For the text-containing cell, return its midpoint in [x, y] coordinate format. 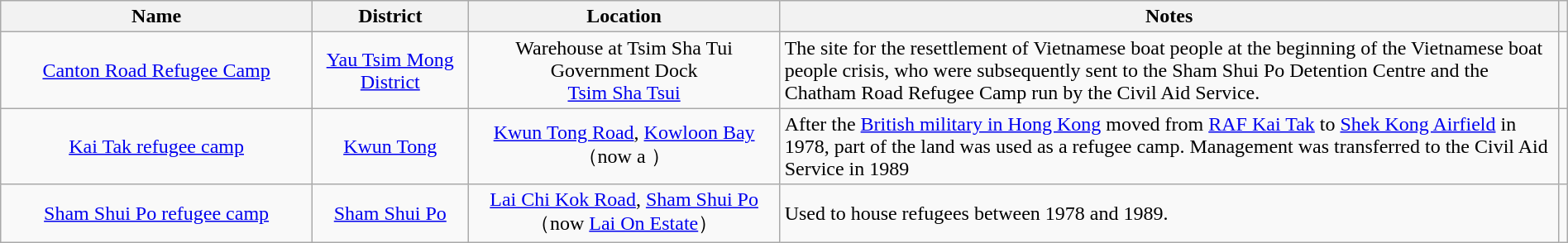
Kai Tak refugee camp [157, 146]
District [390, 17]
Warehouse at Tsim Sha Tui Government DockTsim Sha Tsui [624, 70]
Kwun Tong [390, 146]
Notes [1169, 17]
Yau Tsim Mong District [390, 70]
Sham Shui Po refugee camp [157, 213]
Kwun Tong Road, Kowloon Bay（now a ） [624, 146]
Used to house refugees between 1978 and 1989. [1169, 213]
Location [624, 17]
Sham Shui Po [390, 213]
Lai Chi Kok Road, Sham Shui Po（now Lai On Estate） [624, 213]
Canton Road Refugee Camp [157, 70]
Name [157, 17]
